Scan for the cell matching the given text and deliver its (x, y) coordinate at center. 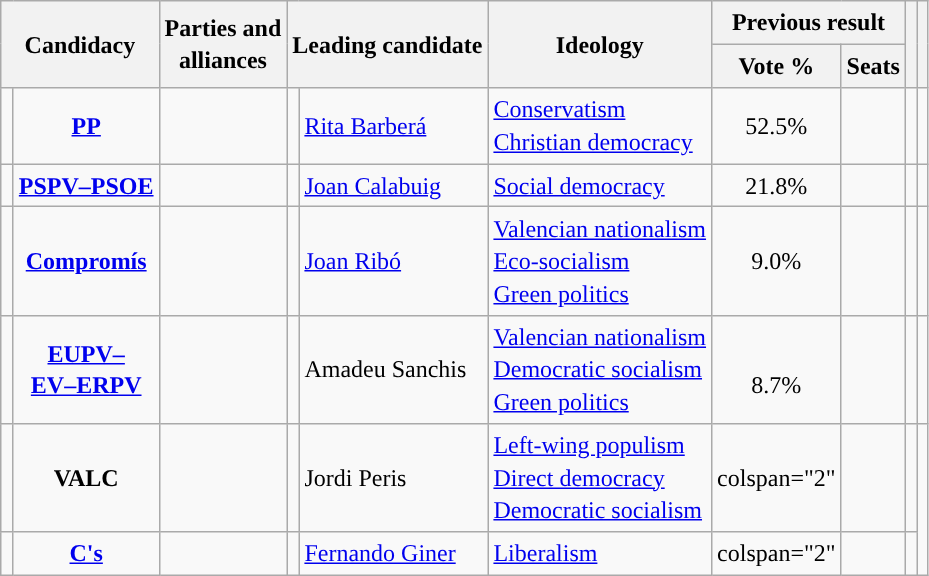
VALC (86, 477)
Joan Calabuig (394, 186)
Compromís (86, 261)
Valencian nationalismEco-socialismGreen politics (600, 261)
Candidacy (80, 44)
Jordi Peris (394, 477)
PP (86, 126)
Vote % (777, 66)
C's (86, 554)
9.0% (777, 261)
Left-wing populismDirect democracyDemocratic socialism (600, 477)
Liberalism (600, 554)
Previous result (809, 22)
Amadeu Sanchis (394, 369)
Leading candidate (388, 44)
Social democracy (600, 186)
21.8% (777, 186)
EUPV–EV–ERPV (86, 369)
Ideology (600, 44)
Fernando Giner (394, 554)
Joan Ribó (394, 261)
Seats (873, 66)
ConservatismChristian democracy (600, 126)
52.5% (777, 126)
Parties andalliances (223, 44)
Rita Barberá (394, 126)
PSPV–PSOE (86, 186)
Valencian nationalismDemocratic socialismGreen politics (600, 369)
8.7% (777, 369)
